Determine the (x, y) coordinate at the center of the cell enclosing the given text.  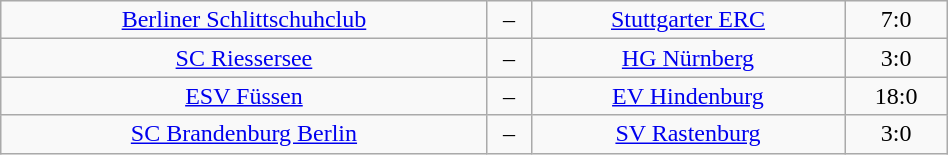
18:0 (896, 96)
EV Hindenburg (688, 96)
7:0 (896, 20)
HG Nürnberg (688, 58)
ESV Füssen (244, 96)
SC Brandenburg Berlin (244, 134)
SC Riessersee (244, 58)
SV Rastenburg (688, 134)
Berliner Schlittschuhclub (244, 20)
Stuttgarter ERC (688, 20)
